For the text-containing cell, return its midpoint in (X, Y) coordinate format. 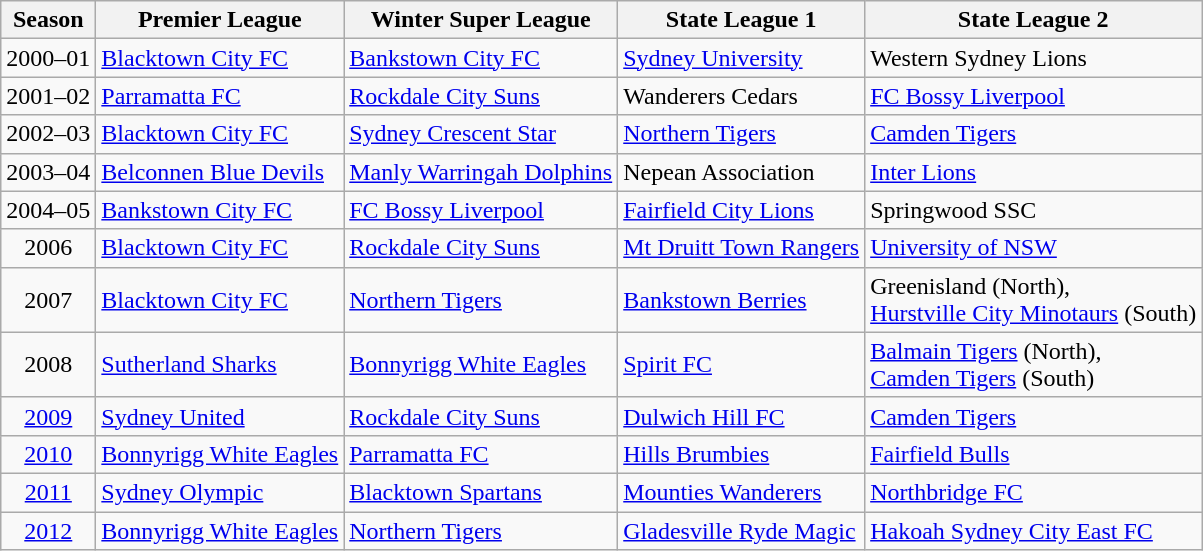
Premier League (220, 20)
2008 (48, 364)
Northbridge FC (1034, 492)
Springwood SSC (1034, 210)
Gladesville Ryde Magic (742, 531)
2006 (48, 248)
State League 1 (742, 20)
Mt Druitt Town Rangers (742, 248)
Belconnen Blue Devils (220, 172)
Hills Brumbies (742, 454)
2002–03 (48, 134)
Dulwich Hill FC (742, 416)
Sydney United (220, 416)
State League 2 (1034, 20)
2000–01 (48, 58)
2011 (48, 492)
Inter Lions (1034, 172)
Greenisland (North), Hurstville City Minotaurs (South) (1034, 300)
Bankstown Berries (742, 300)
Hakoah Sydney City East FC (1034, 531)
Sydney Olympic (220, 492)
Fairfield Bulls (1034, 454)
Fairfield City Lions (742, 210)
2003–04 (48, 172)
Nepean Association (742, 172)
Spirit FC (742, 364)
2001–02 (48, 96)
2012 (48, 531)
2007 (48, 300)
2010 (48, 454)
Wanderers Cedars (742, 96)
University of NSW (1034, 248)
Blacktown Spartans (481, 492)
2004–05 (48, 210)
Winter Super League (481, 20)
Mounties Wanderers (742, 492)
Sydney University (742, 58)
Balmain Tigers (North), Camden Tigers (South) (1034, 364)
Manly Warringah Dolphins (481, 172)
Sydney Crescent Star (481, 134)
Western Sydney Lions (1034, 58)
Sutherland Sharks (220, 364)
2009 (48, 416)
Season (48, 20)
